Return the [x, y] coordinate for the center point of the cell that contains the specified text.  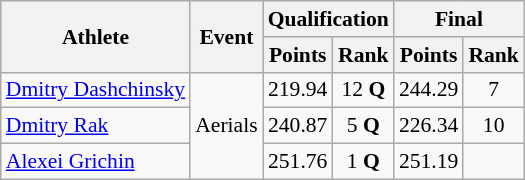
251.76 [298, 162]
1 Q [364, 162]
Dmitry Rak [96, 126]
Alexei Grichin [96, 162]
Event [226, 36]
Dmitry Dashchinsky [96, 90]
219.94 [298, 90]
251.19 [428, 162]
Athlete [96, 36]
7 [494, 90]
Qualification [328, 19]
244.29 [428, 90]
226.34 [428, 126]
12 Q [364, 90]
5 Q [364, 126]
10 [494, 126]
Final [459, 19]
Aerials [226, 126]
240.87 [298, 126]
